Pinpoint the cell where the given text exists, returning its (x, y) midpoint coordinate. 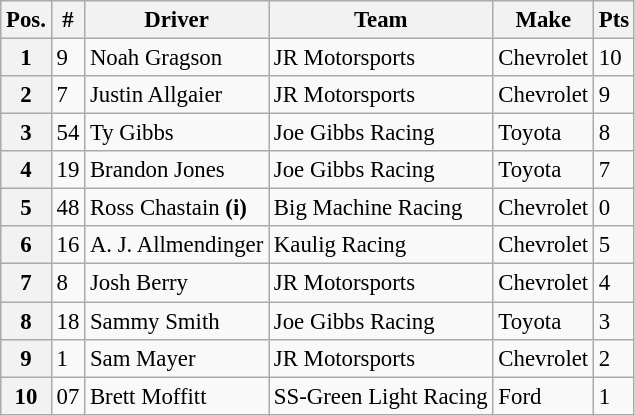
Kaulig Racing (381, 245)
6 (26, 245)
# (68, 20)
A. J. Allmendinger (177, 245)
Pts (614, 20)
16 (68, 245)
SS-Green Light Racing (381, 396)
Ross Chastain (i) (177, 208)
Sammy Smith (177, 321)
Team (381, 20)
18 (68, 321)
Driver (177, 20)
48 (68, 208)
Big Machine Racing (381, 208)
Ty Gibbs (177, 133)
54 (68, 133)
0 (614, 208)
Make (543, 20)
Brett Moffitt (177, 396)
Ford (543, 396)
19 (68, 170)
Pos. (26, 20)
Brandon Jones (177, 170)
Sam Mayer (177, 358)
Justin Allgaier (177, 95)
Josh Berry (177, 283)
Noah Gragson (177, 58)
07 (68, 396)
